Search for the cell housing the specified text and yield its (x, y) center coordinate. 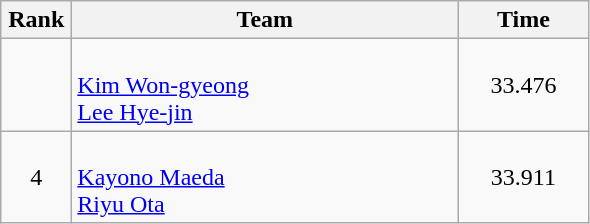
33.911 (524, 177)
33.476 (524, 85)
Kim Won-gyeongLee Hye-jin (265, 85)
Rank (36, 20)
Team (265, 20)
4 (36, 177)
Time (524, 20)
Kayono MaedaRiyu Ota (265, 177)
